From the cell containing the given text, extract its center point as [x, y] coordinate. 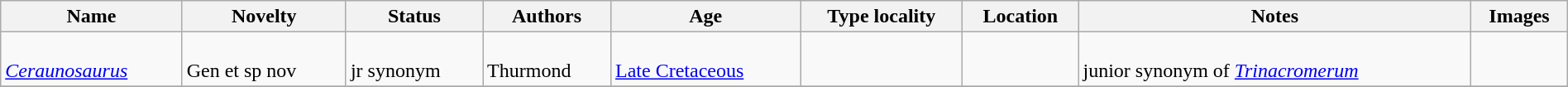
Gen et sp nov [264, 60]
Type locality [882, 17]
Images [1520, 17]
Authors [547, 17]
Age [706, 17]
Ceraunosaurus [91, 60]
Status [414, 17]
junior synonym of Trinacromerum [1275, 60]
Thurmond [547, 60]
jr synonym [414, 60]
Name [91, 17]
Notes [1275, 17]
Location [1021, 17]
Late Cretaceous [706, 60]
Novelty [264, 17]
